Identify which cell holds the provided text, then report its (x, y) central coordinate. 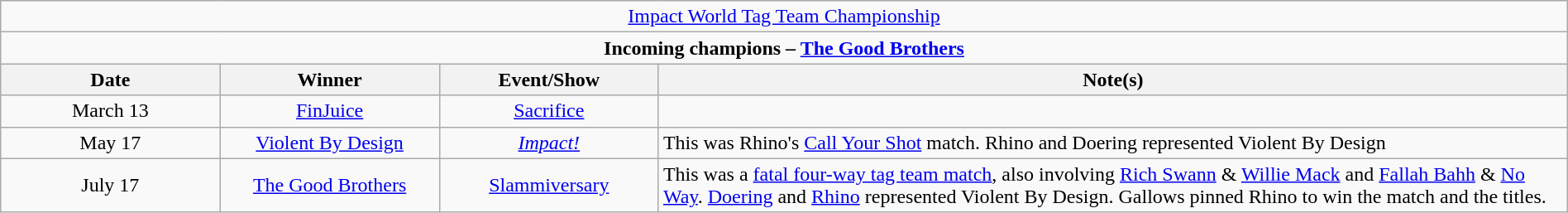
Event/Show (549, 80)
Winner (329, 80)
July 17 (111, 186)
Impact World Tag Team Championship (784, 17)
Note(s) (1113, 80)
Date (111, 80)
Impact! (549, 143)
March 13 (111, 111)
This was Rhino's Call Your Shot match. Rhino and Doering represented Violent By Design (1113, 143)
Violent By Design (329, 143)
Incoming champions – The Good Brothers (784, 48)
May 17 (111, 143)
The Good Brothers (329, 186)
Slammiversary (549, 186)
Sacrifice (549, 111)
FinJuice (329, 111)
